Return the (X, Y) coordinate for the center point of the cell that contains the specified text.  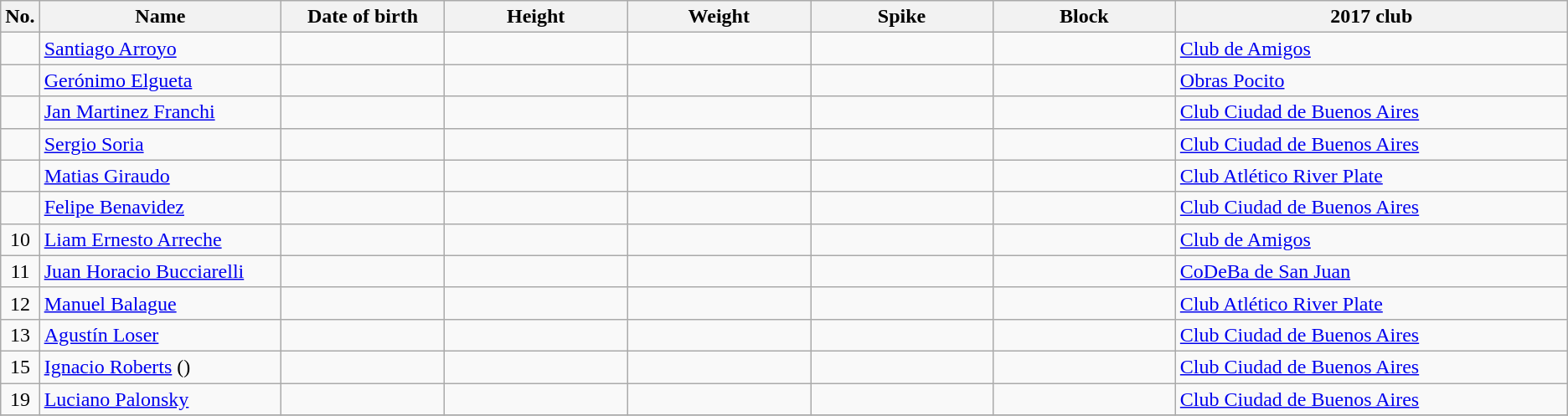
Name (160, 17)
Gerónimo Elgueta (160, 80)
Agustín Loser (160, 335)
Felipe Benavidez (160, 208)
Sergio Soria (160, 144)
Block (1084, 17)
12 (20, 303)
Obras Pocito (1371, 80)
No. (20, 17)
2017 club (1371, 17)
19 (20, 399)
13 (20, 335)
Jan Martinez Franchi (160, 112)
Height (535, 17)
Luciano Palonsky (160, 399)
CoDeBa de San Juan (1371, 271)
Manuel Balague (160, 303)
Liam Ernesto Arreche (160, 239)
10 (20, 239)
Santiago Arroyo (160, 49)
Spike (902, 17)
11 (20, 271)
Juan Horacio Bucciarelli (160, 271)
Ignacio Roberts () (160, 367)
Date of birth (364, 17)
15 (20, 367)
Matias Giraudo (160, 176)
Weight (719, 17)
